Output the (x, y) coordinate of the center of the cell containing the given text.  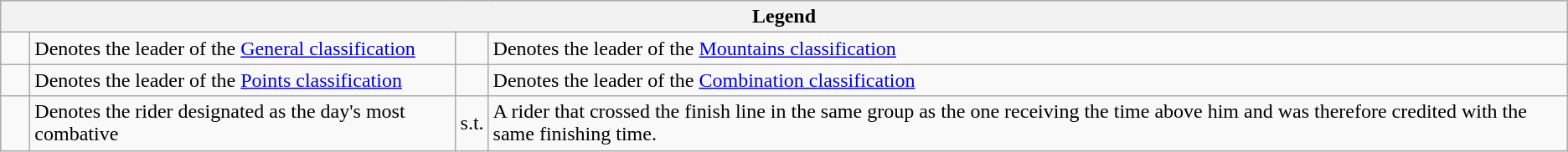
Denotes the leader of the Combination classification (1028, 80)
Denotes the rider designated as the day's most combative (243, 124)
s.t. (472, 124)
Denotes the leader of the Mountains classification (1028, 48)
Legend (784, 17)
Denotes the leader of the General classification (243, 48)
Denotes the leader of the Points classification (243, 80)
